Capture the cell that displays the provided text and extract its (x, y) central coordinate. 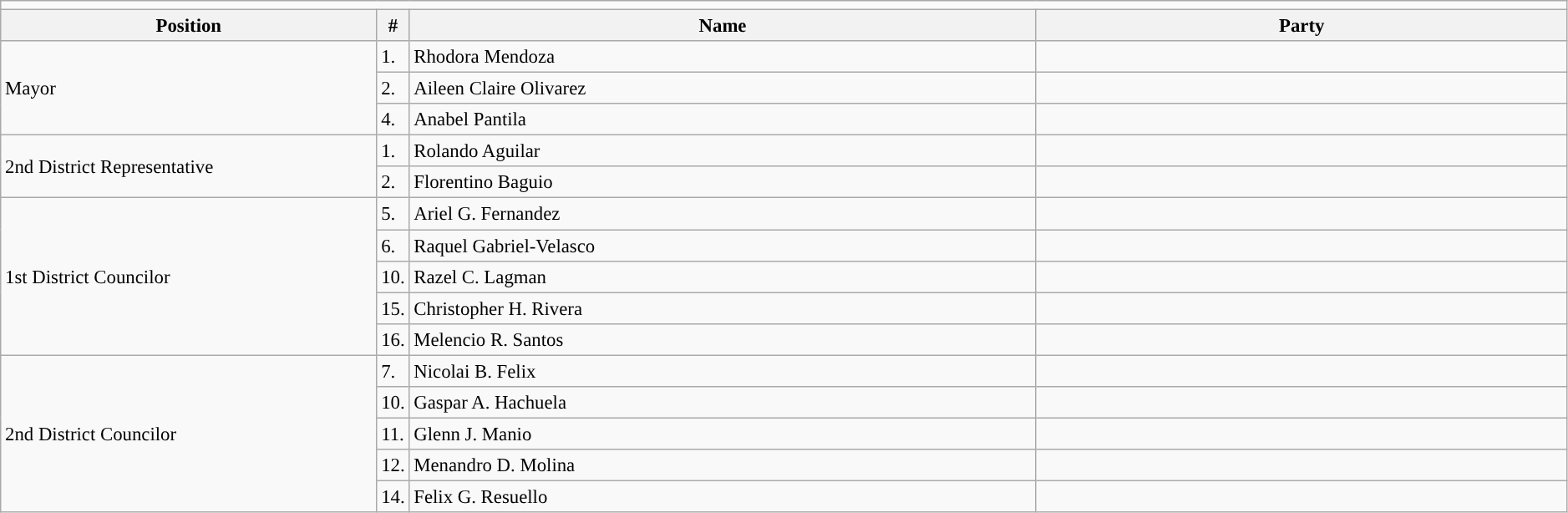
7. (393, 371)
4. (393, 119)
15. (393, 308)
Felix G. Resuello (723, 496)
Raquel Gabriel-Velasco (723, 246)
Mayor (189, 89)
Rolando Aguilar (723, 151)
Florentino Baguio (723, 183)
14. (393, 496)
12. (393, 465)
Melencio R. Santos (723, 339)
Anabel Pantila (723, 119)
Ariel G. Fernandez (723, 214)
Gaspar A. Hachuela (723, 403)
Razel C. Lagman (723, 277)
Position (189, 26)
Nicolai B. Felix (723, 371)
# (393, 26)
16. (393, 339)
11. (393, 434)
5. (393, 214)
2nd District Councilor (189, 434)
Glenn J. Manio (723, 434)
Rhodora Mendoza (723, 57)
2nd District Representative (189, 167)
6. (393, 246)
Christopher H. Rivera (723, 308)
1st District Councilor (189, 277)
Aileen Claire Olivarez (723, 89)
Name (723, 26)
Party (1302, 26)
Menandro D. Molina (723, 465)
